Scan for the cell matching the given text and deliver its (x, y) coordinate at center. 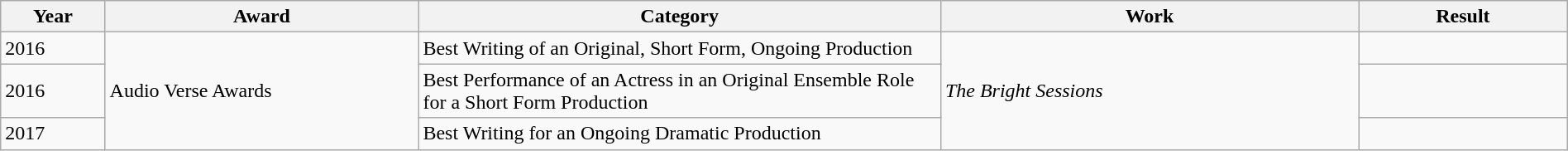
Best Writing of an Original, Short Form, Ongoing Production (680, 48)
Best Writing for an Ongoing Dramatic Production (680, 134)
Result (1464, 17)
2017 (53, 134)
The Bright Sessions (1150, 91)
Year (53, 17)
Audio Verse Awards (261, 91)
Best Performance of an Actress in an Original Ensemble Role for a Short Form Production (680, 91)
Category (680, 17)
Work (1150, 17)
Award (261, 17)
